Return the [x, y] coordinate for the center point of the cell that contains the specified text.  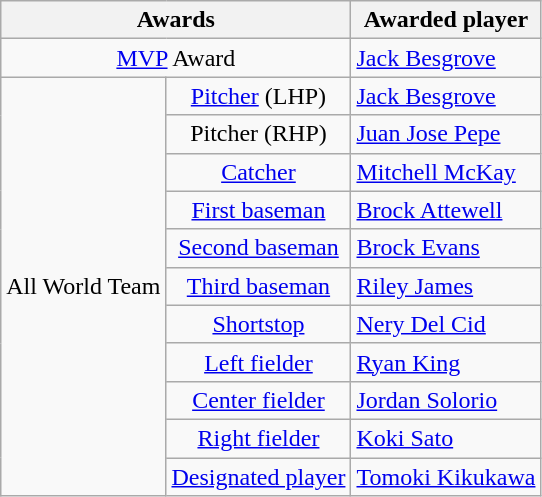
MVP Award [176, 58]
Jordan Solorio [446, 400]
Center fielder [258, 400]
Left fielder [258, 362]
Ryan King [446, 362]
Second baseman [258, 248]
Mitchell McKay [446, 172]
Awards [176, 20]
Juan Jose Pepe [446, 134]
First baseman [258, 210]
Riley James [446, 286]
Catcher [258, 172]
Pitcher (RHP) [258, 134]
Awarded player [446, 20]
Shortstop [258, 324]
Brock Attewell [446, 210]
Koki Sato [446, 438]
Designated player [258, 477]
Brock Evans [446, 248]
Nery Del Cid [446, 324]
Tomoki Kikukawa [446, 477]
All World Team [84, 286]
Third baseman [258, 286]
Right fielder [258, 438]
Pitcher (LHP) [258, 96]
